Identify which cell holds the provided text, then report its [x, y] central coordinate. 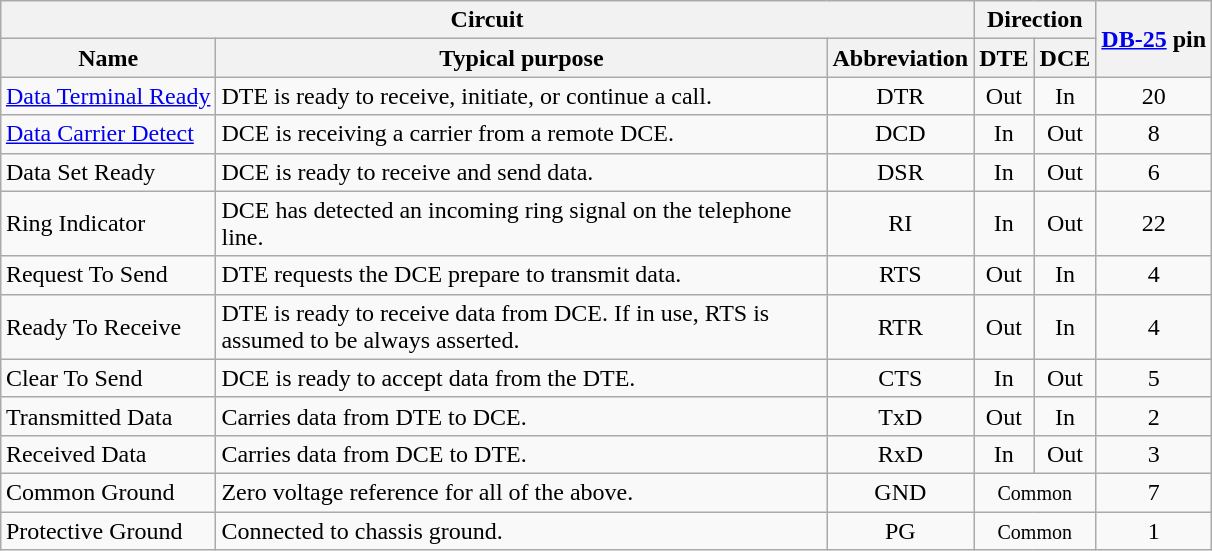
CTS [900, 378]
Received Data [108, 454]
20 [1154, 96]
22 [1154, 224]
Connected to chassis ground. [522, 531]
Abbreviation [900, 58]
DTE is ready to receive data from DCE. If in use, RTS is assumed to be always asserted. [522, 326]
RTS [900, 275]
Protective Ground [108, 531]
Clear To Send [108, 378]
8 [1154, 134]
TxD [900, 416]
PG [900, 531]
Data Carrier Detect [108, 134]
3 [1154, 454]
Data Terminal Ready [108, 96]
Data Set Ready [108, 172]
DCE is ready to accept data from the DTE. [522, 378]
DSR [900, 172]
5 [1154, 378]
6 [1154, 172]
GND [900, 492]
DTE is ready to receive, initiate, or continue a call. [522, 96]
Ready To Receive [108, 326]
Carries data from DCE to DTE. [522, 454]
RI [900, 224]
RTR [900, 326]
DTE requests the DCE prepare to transmit data. [522, 275]
DTR [900, 96]
Zero voltage reference for all of the above. [522, 492]
Ring Indicator [108, 224]
DCE is receiving a carrier from a remote DCE. [522, 134]
1 [1154, 531]
DCE is ready to receive and send data. [522, 172]
DCE [1065, 58]
Carries data from DTE to DCE. [522, 416]
Common Ground [108, 492]
2 [1154, 416]
RxD [900, 454]
Typical purpose [522, 58]
Request To Send [108, 275]
DB-25 pin [1154, 39]
DTE [1004, 58]
Direction [1035, 20]
DCD [900, 134]
DCE has detected an incoming ring signal on the telephone line. [522, 224]
7 [1154, 492]
Name [108, 58]
Transmitted Data [108, 416]
Circuit [486, 20]
